Scan for the cell matching the given text and deliver its [X, Y] coordinate at center. 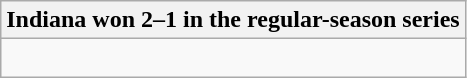
Indiana won 2–1 in the regular-season series [233, 20]
